For the text-containing cell, return its midpoint in (X, Y) coordinate format. 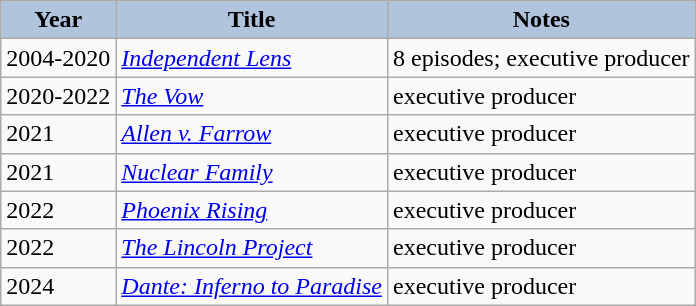
Notes (541, 20)
Dante: Inferno to Paradise (252, 286)
2020-2022 (58, 96)
Nuclear Family (252, 172)
The Vow (252, 96)
Year (58, 20)
Allen v. Farrow (252, 134)
The Lincoln Project (252, 248)
2004-2020 (58, 58)
Phoenix Rising (252, 210)
2024 (58, 286)
Independent Lens (252, 58)
Title (252, 20)
8 episodes; executive producer (541, 58)
